Return the (X, Y) coordinate for the center point of the cell that contains the specified text.  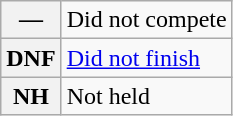
NH (31, 96)
Did not compete (146, 20)
Not held (146, 96)
DNF (31, 58)
Did not finish (146, 58)
— (31, 20)
